Identify which cell holds the provided text, then report its [x, y] central coordinate. 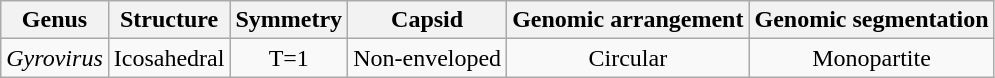
Circular [628, 58]
Icosahedral [169, 58]
T=1 [289, 58]
Genomic arrangement [628, 20]
Structure [169, 20]
Genus [55, 20]
Non-enveloped [428, 58]
Gyrovirus [55, 58]
Capsid [428, 20]
Monopartite [872, 58]
Genomic segmentation [872, 20]
Symmetry [289, 20]
